Return the [x, y] coordinate for the center point of the cell that contains the specified text.  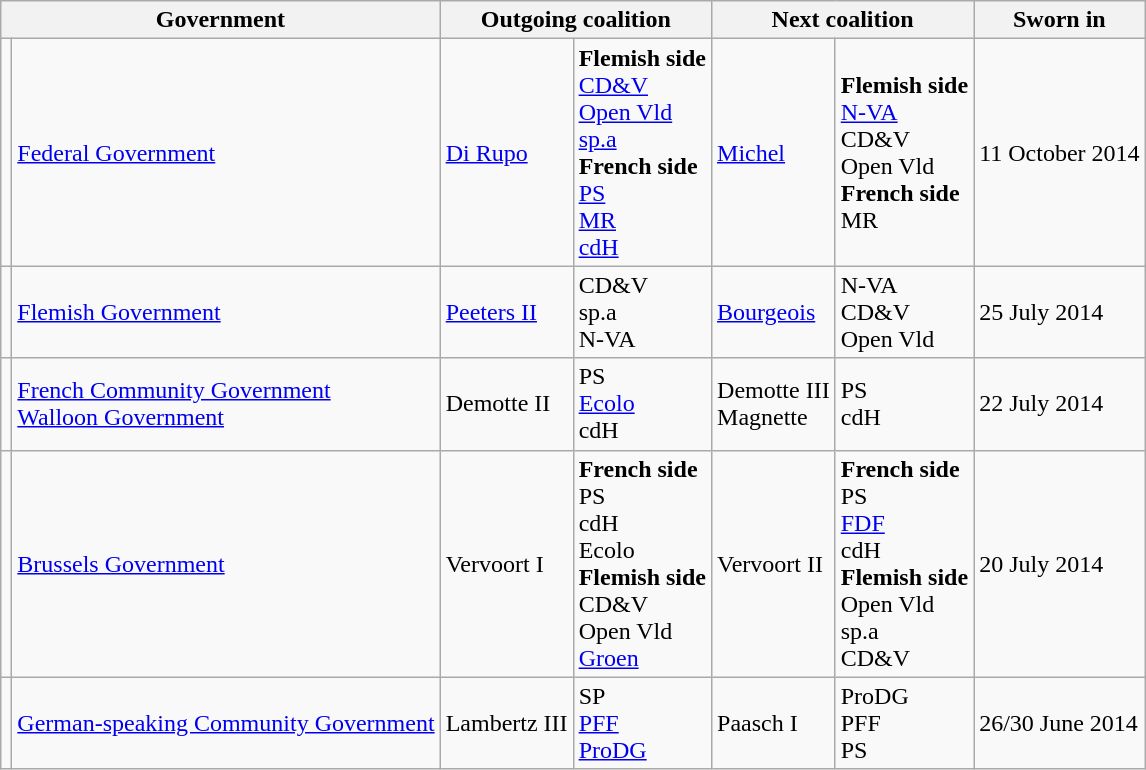
ProDG PFF PS [904, 723]
N-VA CD&V Open Vld [904, 312]
PS cdH [904, 404]
Di Rupo [506, 152]
Demotte IIIMagnette [774, 404]
Lambertz III [506, 723]
Vervoort I [506, 564]
Michel [774, 152]
Vervoort II [774, 564]
French side PS FDF cdH Flemish side Open Vld sp.a CD&V [904, 564]
French side PS cdH EcoloFlemish side CD&V Open Vld Groen [642, 564]
Peeters II [506, 312]
French Community GovernmentWalloon Government [226, 404]
SP PFF ProDG [642, 723]
Paasch I [774, 723]
CD&V sp.a N-VA [642, 312]
German-speaking Community Government [226, 723]
Flemish side CD&V Open Vld sp.aFrench side PS MR cdH [642, 152]
Government [220, 20]
Sworn in [1060, 20]
22 July 2014 [1060, 404]
26/30 June 2014 [1060, 723]
11 October 2014 [1060, 152]
Next coalition [843, 20]
20 July 2014 [1060, 564]
Flemish side N-VA CD&V Open VldFrench side MR [904, 152]
Flemish Government [226, 312]
Outgoing coalition [576, 20]
Brussels Government [226, 564]
25 July 2014 [1060, 312]
PS Ecolo cdH [642, 404]
Demotte II [506, 404]
Federal Government [226, 152]
Bourgeois [774, 312]
